Determine the [x, y] coordinate at the center of the cell enclosing the given text.  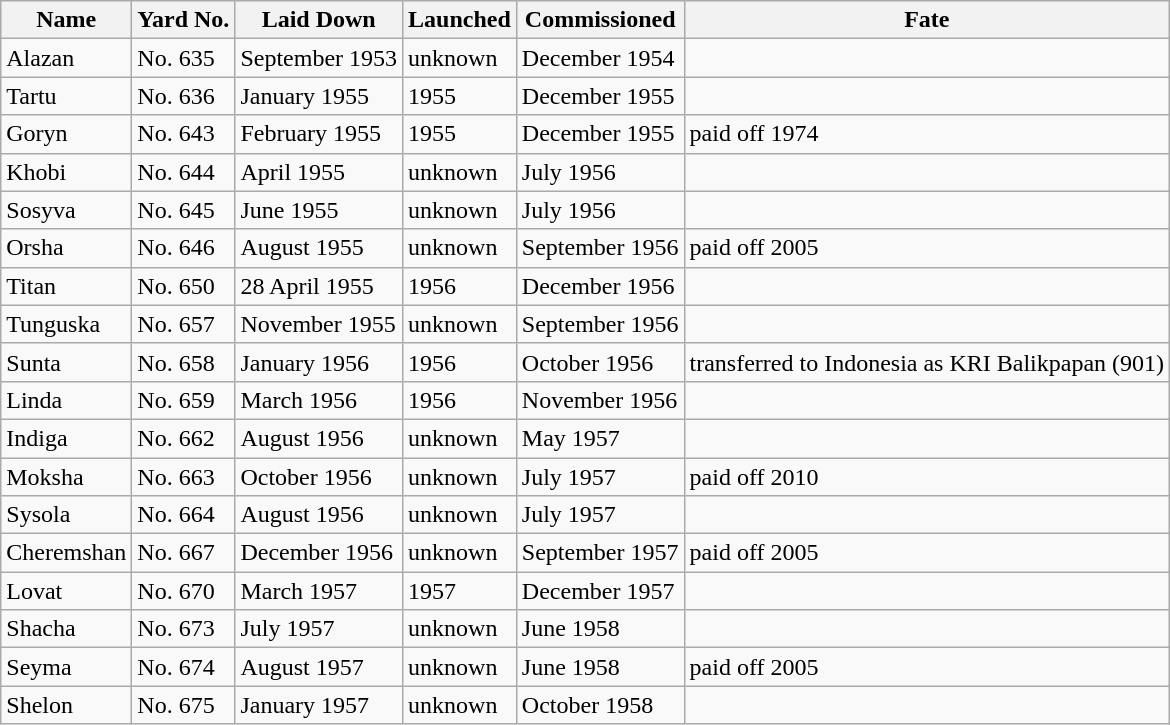
No. 645 [184, 210]
Sosyva [66, 210]
Commissioned [600, 20]
Linda [66, 400]
28 April 1955 [319, 286]
Alazan [66, 58]
No. 675 [184, 705]
Yard No. [184, 20]
No. 663 [184, 477]
November 1955 [319, 324]
Fate [927, 20]
No. 673 [184, 629]
August 1955 [319, 248]
February 1955 [319, 134]
No. 636 [184, 96]
Sysola [66, 515]
March 1957 [319, 591]
No. 670 [184, 591]
January 1957 [319, 705]
No. 643 [184, 134]
No. 664 [184, 515]
Indiga [66, 438]
January 1956 [319, 362]
June 1955 [319, 210]
Launched [460, 20]
Moksha [66, 477]
No. 658 [184, 362]
Sunta [66, 362]
No. 674 [184, 667]
Shelon [66, 705]
October 1958 [600, 705]
paid off 1974 [927, 134]
Cheremshan [66, 553]
Khobi [66, 172]
No. 635 [184, 58]
May 1957 [600, 438]
December 1957 [600, 591]
March 1956 [319, 400]
September 1957 [600, 553]
No. 650 [184, 286]
transferred to Indonesia as KRI Balikpapan (901) [927, 362]
Seyma [66, 667]
Goryn [66, 134]
September 1953 [319, 58]
paid off 2010 [927, 477]
No. 662 [184, 438]
No. 644 [184, 172]
Tartu [66, 96]
Tunguska [66, 324]
Shacha [66, 629]
Titan [66, 286]
No. 657 [184, 324]
1957 [460, 591]
December 1954 [600, 58]
November 1956 [600, 400]
Name [66, 20]
April 1955 [319, 172]
January 1955 [319, 96]
No. 659 [184, 400]
No. 667 [184, 553]
No. 646 [184, 248]
August 1957 [319, 667]
Orsha [66, 248]
Laid Down [319, 20]
Lovat [66, 591]
